Scan for the cell matching the given text and deliver its (x, y) coordinate at center. 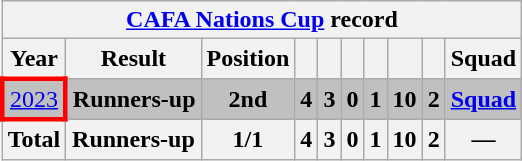
Total (34, 139)
— (483, 139)
Position (248, 59)
2nd (248, 98)
CAFA Nations Cup record (262, 20)
Year (34, 59)
2023 (34, 98)
Result (134, 59)
1/1 (248, 139)
